Provide the [x, y] coordinate of the cell's center where the given text is located.  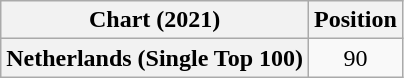
Position [356, 20]
Chart (2021) [155, 20]
90 [356, 58]
Netherlands (Single Top 100) [155, 58]
